Return [x, y] of the center of cell containing provided text 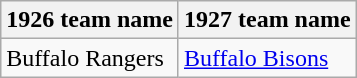
1926 team name [90, 20]
1927 team name [267, 20]
Buffalo Rangers [90, 58]
Buffalo Bisons [267, 58]
